Detect which cell encompasses the target text, then output its (x, y) center coordinate. 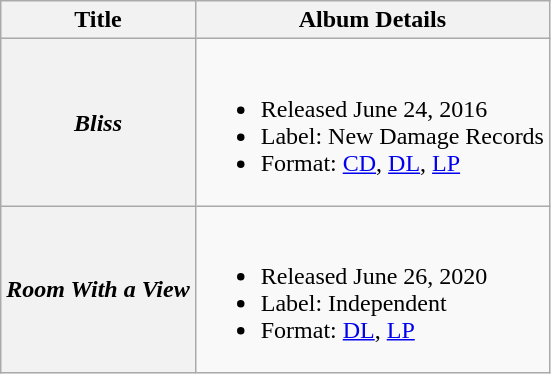
Album Details (372, 20)
Room With a View (98, 290)
Title (98, 20)
Released June 24, 2016Label: New Damage RecordsFormat: CD, DL, LP (372, 122)
Bliss (98, 122)
Released June 26, 2020Label: IndependentFormat: DL, LP (372, 290)
